Return the (x, y) coordinate for the center point of the cell that contains the specified text.  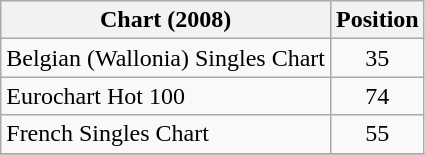
35 (377, 58)
74 (377, 96)
French Singles Chart (166, 134)
Eurochart Hot 100 (166, 96)
55 (377, 134)
Belgian (Wallonia) Singles Chart (166, 58)
Chart (2008) (166, 20)
Position (377, 20)
